Determine the [X, Y] coordinate at the center of the cell enclosing the given text.  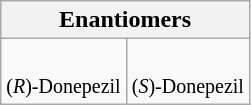
Enantiomers [126, 20]
(S)-Donepezil [188, 72]
(R)-Donepezil [64, 72]
